Extract the [x, y] coordinate from the center of the cell holding the provided text.  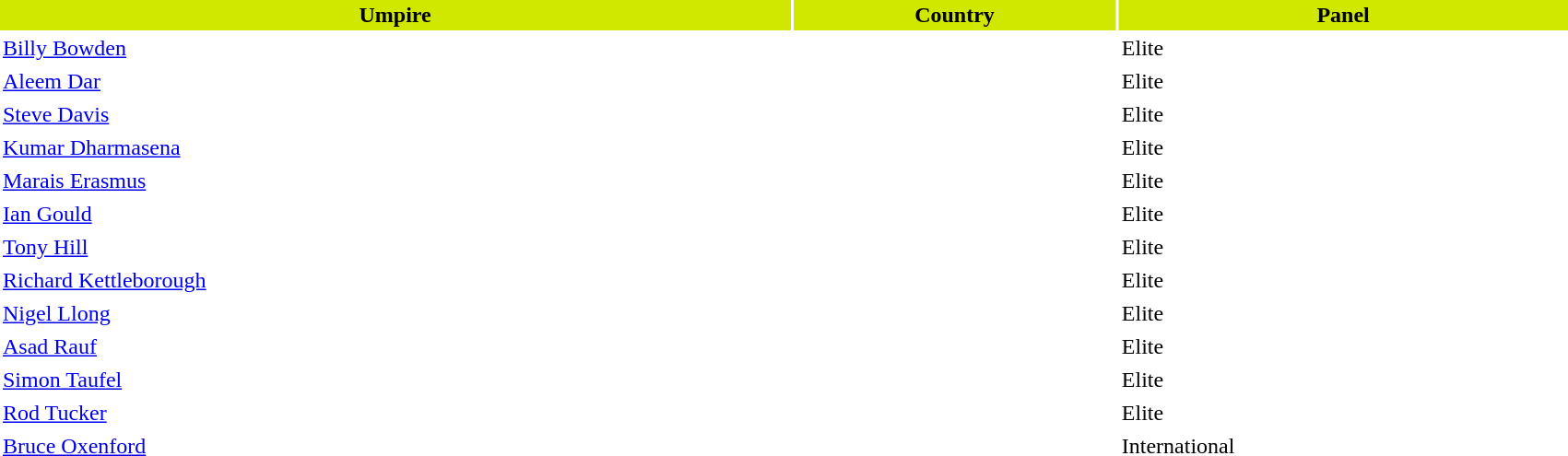
Tony Hill [395, 247]
Kumar Dharmasena [395, 147]
Steve Davis [395, 114]
Ian Gould [395, 214]
Aleem Dar [395, 81]
Country [955, 15]
Rod Tucker [395, 413]
Richard Kettleborough [395, 280]
Billy Bowden [395, 48]
Asad Rauf [395, 346]
Panel [1344, 15]
Nigel Llong [395, 313]
Marais Erasmus [395, 181]
Umpire [395, 15]
Simon Taufel [395, 380]
